Identify which cell holds the provided text, then report its [x, y] central coordinate. 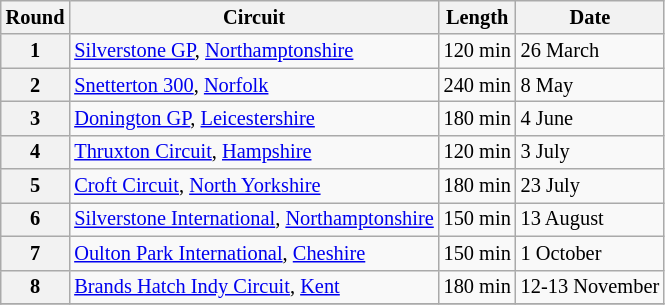
8 May [590, 85]
13 August [590, 219]
3 [36, 118]
Silverstone GP, Northamptonshire [254, 51]
Round [36, 17]
3 July [590, 152]
Donington GP, Leicestershire [254, 118]
Date [590, 17]
Circuit [254, 17]
Croft Circuit, North Yorkshire [254, 186]
12-13 November [590, 287]
7 [36, 253]
8 [36, 287]
23 July [590, 186]
Thruxton Circuit, Hampshire [254, 152]
Brands Hatch Indy Circuit, Kent [254, 287]
4 [36, 152]
Silverstone International, Northamptonshire [254, 219]
6 [36, 219]
Length [478, 17]
Snetterton 300, Norfolk [254, 85]
1 October [590, 253]
Oulton Park International, Cheshire [254, 253]
240 min [478, 85]
5 [36, 186]
2 [36, 85]
1 [36, 51]
26 March [590, 51]
4 June [590, 118]
